Search for the cell housing the specified text and yield its [x, y] center coordinate. 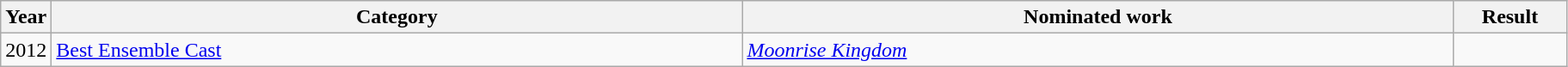
Nominated work [1098, 17]
Year [26, 17]
Moonrise Kingdom [1098, 50]
Best Ensemble Cast [397, 50]
Category [397, 17]
2012 [26, 50]
Result [1510, 17]
